Detect which cell encompasses the target text, then output its [x, y] center coordinate. 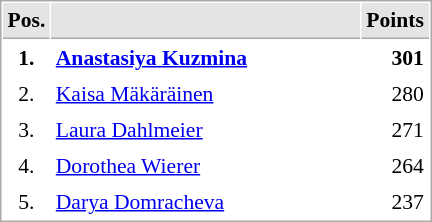
Laura Dahlmeier [206, 129]
Kaisa Mäkäräinen [206, 93]
237 [396, 201]
5. [26, 201]
264 [396, 165]
Anastasiya Kuzmina [206, 57]
3. [26, 129]
Points [396, 21]
271 [396, 129]
Pos. [26, 21]
2. [26, 93]
4. [26, 165]
301 [396, 57]
280 [396, 93]
1. [26, 57]
Dorothea Wierer [206, 165]
Darya Domracheva [206, 201]
